Scan for the cell matching the given text and deliver its (x, y) coordinate at center. 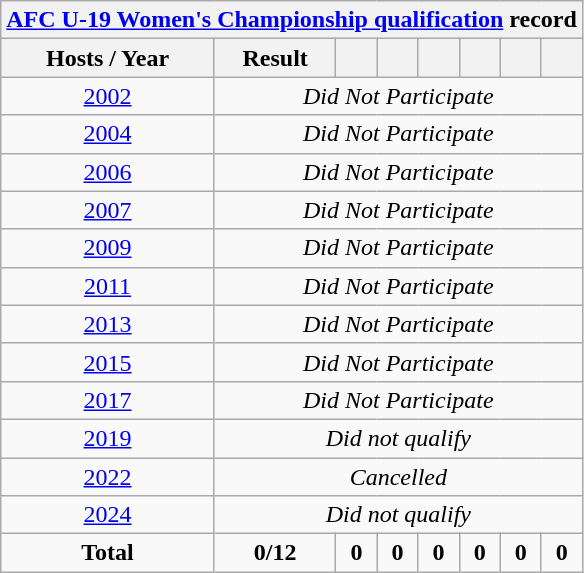
Hosts / Year (108, 58)
0/12 (275, 553)
2002 (108, 96)
2004 (108, 134)
2007 (108, 210)
Total (108, 553)
2011 (108, 286)
2024 (108, 515)
2017 (108, 400)
2013 (108, 324)
AFC U-19 Women's Championship qualification record (292, 20)
2006 (108, 172)
2009 (108, 248)
2019 (108, 438)
2015 (108, 362)
Cancelled (398, 477)
Result (275, 58)
2022 (108, 477)
